Identify which cell holds the provided text, then report its [X, Y] central coordinate. 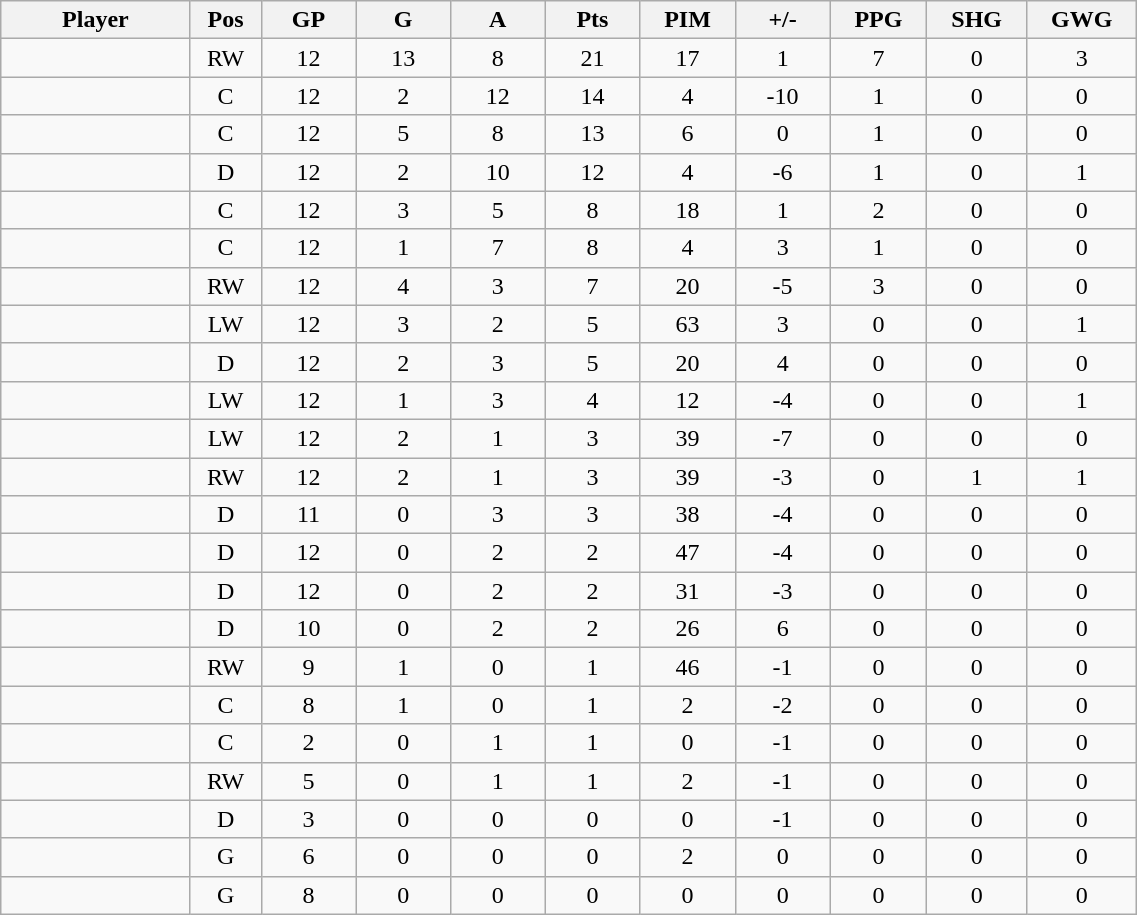
14 [592, 96]
PIM [688, 20]
-5 [782, 286]
26 [688, 629]
17 [688, 58]
Pts [592, 20]
63 [688, 324]
GP [308, 20]
31 [688, 591]
46 [688, 667]
-10 [782, 96]
Player [96, 20]
21 [592, 58]
SHG [977, 20]
GWG [1081, 20]
9 [308, 667]
-2 [782, 705]
11 [308, 515]
47 [688, 553]
-6 [782, 172]
A [498, 20]
18 [688, 210]
-7 [782, 438]
38 [688, 515]
Pos [226, 20]
+/- [782, 20]
PPG [878, 20]
